From the cell containing the given text, extract its center point as (x, y) coordinate. 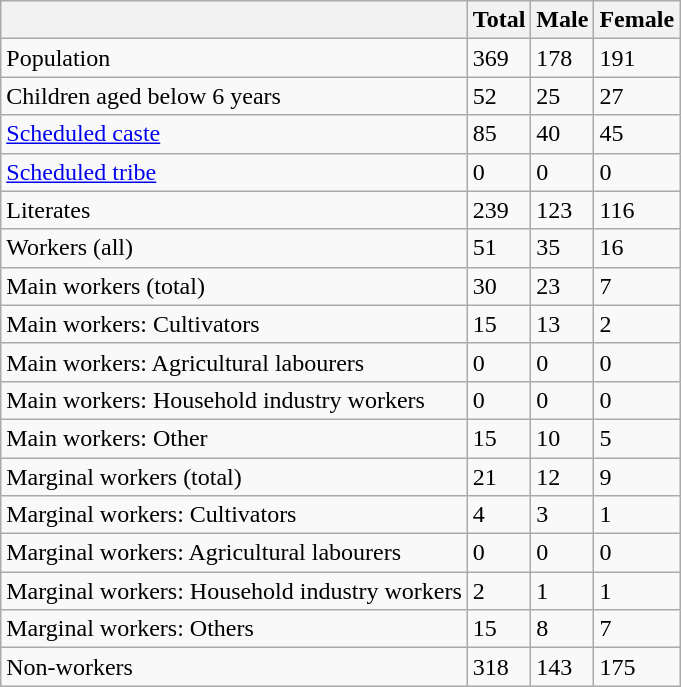
Main workers (total) (234, 286)
123 (562, 210)
Main workers: Agricultural labourers (234, 362)
Total (499, 20)
Female (637, 20)
8 (562, 629)
Main workers: Household industry workers (234, 400)
25 (562, 96)
35 (562, 248)
21 (499, 477)
Scheduled tribe (234, 172)
52 (499, 96)
3 (562, 515)
45 (637, 134)
27 (637, 96)
Population (234, 58)
9 (637, 477)
143 (562, 667)
16 (637, 248)
12 (562, 477)
369 (499, 58)
4 (499, 515)
Workers (all) (234, 248)
Main workers: Cultivators (234, 324)
Scheduled caste (234, 134)
Marginal workers (total) (234, 477)
Marginal workers: Others (234, 629)
10 (562, 438)
Marginal workers: Cultivators (234, 515)
318 (499, 667)
Marginal workers: Household industry workers (234, 591)
23 (562, 286)
Marginal workers: Agricultural labourers (234, 553)
51 (499, 248)
Children aged below 6 years (234, 96)
116 (637, 210)
Literates (234, 210)
Main workers: Other (234, 438)
Male (562, 20)
178 (562, 58)
191 (637, 58)
85 (499, 134)
175 (637, 667)
40 (562, 134)
239 (499, 210)
Non-workers (234, 667)
5 (637, 438)
13 (562, 324)
30 (499, 286)
